Search for the cell housing the specified text and yield its [X, Y] center coordinate. 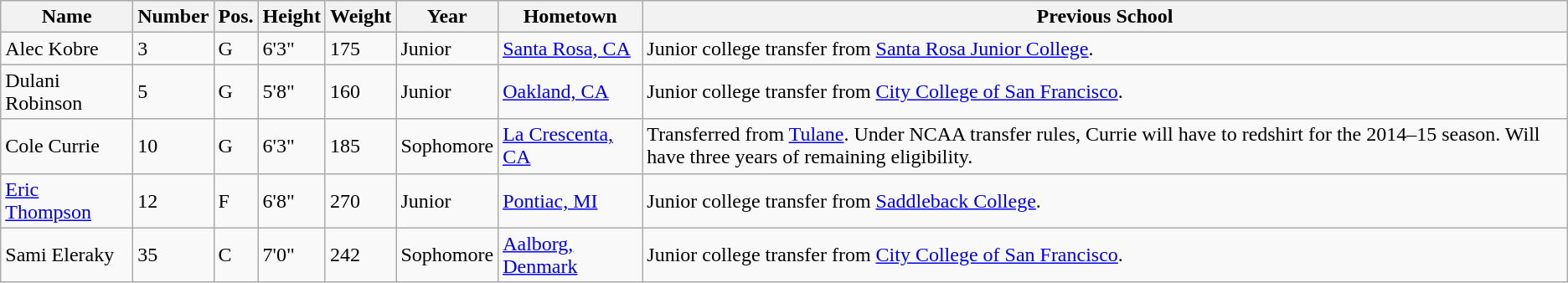
Year [447, 17]
Dulani Robinson [67, 92]
Junior college transfer from Saddleback College. [1105, 201]
Pos. [236, 17]
Aalborg, Denmark [570, 255]
Alec Kobre [67, 49]
Number [173, 17]
3 [173, 49]
Sami Eleraky [67, 255]
242 [360, 255]
12 [173, 201]
Eric Thompson [67, 201]
35 [173, 255]
La Crescenta, CA [570, 146]
10 [173, 146]
175 [360, 49]
Pontiac, MI [570, 201]
5'8" [291, 92]
Weight [360, 17]
Height [291, 17]
Hometown [570, 17]
Name [67, 17]
270 [360, 201]
7'0" [291, 255]
Santa Rosa, CA [570, 49]
5 [173, 92]
6'8" [291, 201]
Cole Currie [67, 146]
Oakland, CA [570, 92]
160 [360, 92]
C [236, 255]
F [236, 201]
Junior college transfer from Santa Rosa Junior College. [1105, 49]
185 [360, 146]
Previous School [1105, 17]
